Find where the given text appears and provide that cell's center as [x, y] coordinate. 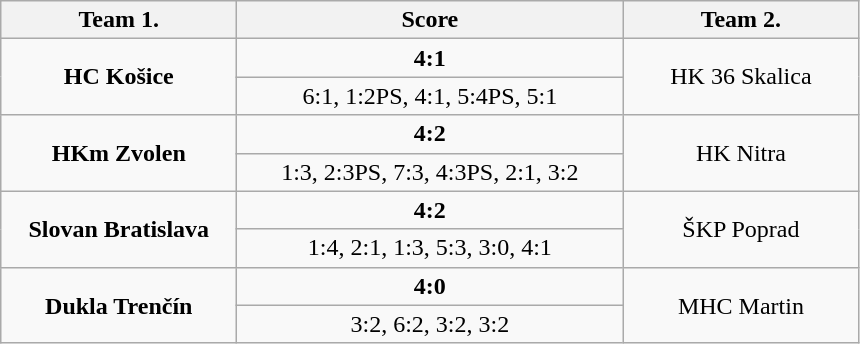
Dukla Trenčín [119, 305]
6:1, 1:2PS, 4:1, 5:4PS, 5:1 [430, 96]
HK 36 Skalica [741, 77]
ŠKP Poprad [741, 229]
Score [430, 20]
4:0 [430, 286]
Team 1. [119, 20]
1:4, 2:1, 1:3, 5:3, 3:0, 4:1 [430, 248]
1:3, 2:3PS, 7:3, 4:3PS, 2:1, 3:2 [430, 172]
MHC Martin [741, 305]
HK Nitra [741, 153]
Team 2. [741, 20]
3:2, 6:2, 3:2, 3:2 [430, 324]
HC Košice [119, 77]
HKm Zvolen [119, 153]
4:1 [430, 58]
Slovan Bratislava [119, 229]
